Identify which cell holds the provided text, then report its (x, y) central coordinate. 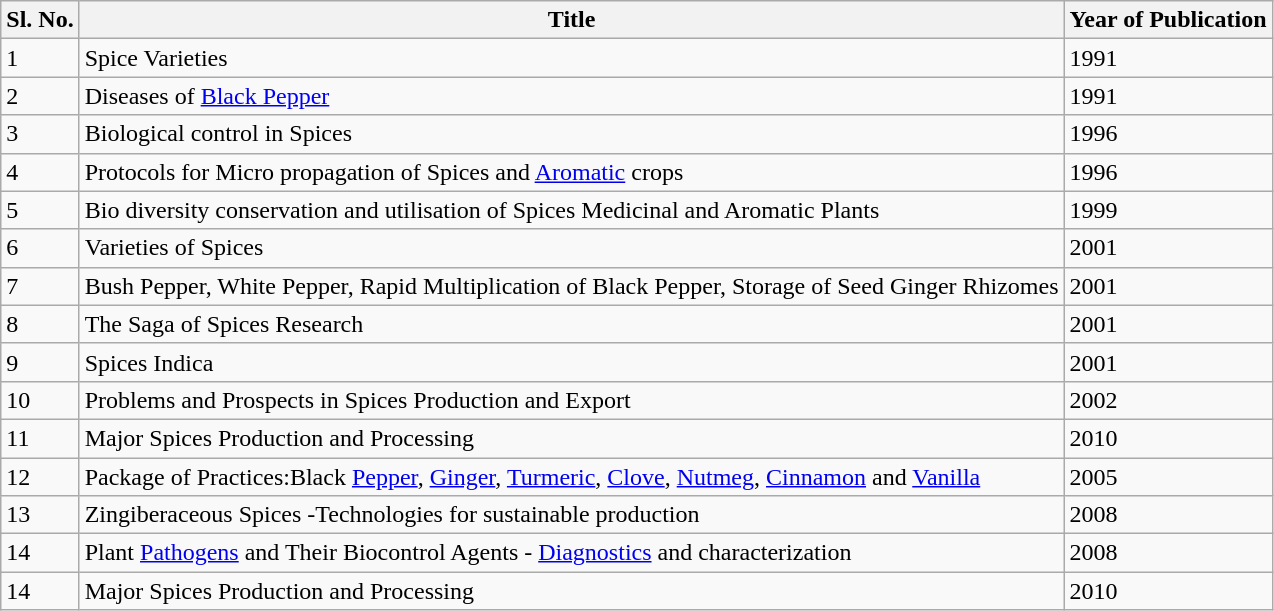
Year of Publication (1168, 20)
9 (40, 362)
Bio diversity conservation and utilisation of Spices Medicinal and Aromatic Plants (572, 210)
8 (40, 324)
2002 (1168, 400)
Zingiberaceous Spices -Technologies for sustainable production (572, 515)
Protocols for Micro propagation of Spices and Aromatic crops (572, 172)
2 (40, 96)
Problems and Prospects in Spices Production and Export (572, 400)
Plant Pathogens and Their Biocontrol Agents - Diagnostics and characterization (572, 553)
Package of Practices:Black Pepper, Ginger, Turmeric, Clove, Nutmeg, Cinnamon and Vanilla (572, 477)
13 (40, 515)
1999 (1168, 210)
Title (572, 20)
The Saga of Spices Research (572, 324)
Sl. No. (40, 20)
Spices Indica (572, 362)
Varieties of Spices (572, 248)
7 (40, 286)
Spice Varieties (572, 58)
Biological control in Spices (572, 134)
2005 (1168, 477)
Bush Pepper, White Pepper, Rapid Multiplication of Black Pepper, Storage of Seed Ginger Rhizomes (572, 286)
6 (40, 248)
1 (40, 58)
3 (40, 134)
4 (40, 172)
Diseases of Black Pepper (572, 96)
11 (40, 438)
12 (40, 477)
10 (40, 400)
5 (40, 210)
